Extract the (X, Y) coordinate from the center of the cell holding the provided text.  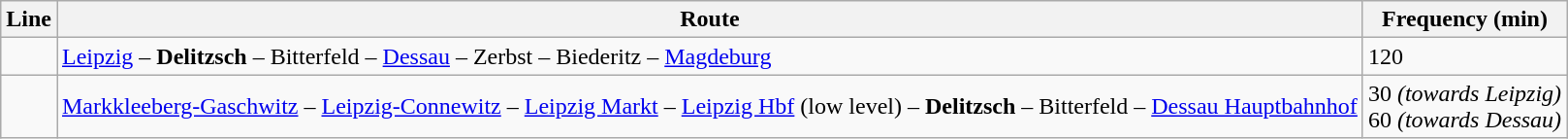
Leipzig – Delitzsch – Bitterfeld – Dessau – Zerbst – Biederitz – Magdeburg (710, 56)
Frequency (min) (1464, 19)
120 (1464, 56)
Route (710, 19)
Line (29, 19)
Markkleeberg-Gaschwitz – Leipzig-Connewitz – Leipzig Markt – Leipzig Hbf (low level) – Delitzsch – Bitterfeld – Dessau Hauptbahnhof (710, 107)
30 (towards Leipzig)60 (towards Dessau) (1464, 107)
